Pinpoint the cell where the given text exists, returning its (x, y) midpoint coordinate. 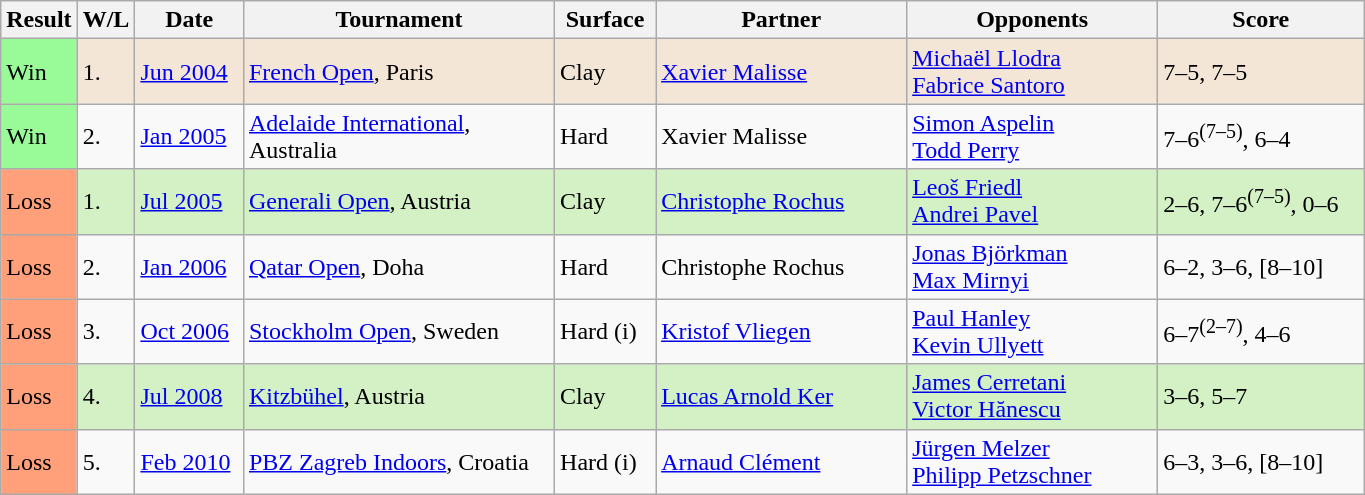
Generali Open, Austria (398, 202)
6–7(2–7), 4–6 (1261, 332)
Tournament (398, 20)
Lucas Arnold Ker (782, 396)
2–6, 7–6(7–5), 0–6 (1261, 202)
7–5, 7–5 (1261, 72)
Leoš Friedl Andrei Pavel (1032, 202)
Jan 2005 (190, 136)
Jun 2004 (190, 72)
French Open, Paris (398, 72)
Jonas Björkman Max Mirnyi (1032, 266)
7–6(7–5), 6–4 (1261, 136)
Paul Hanley Kevin Ullyett (1032, 332)
5. (106, 462)
Arnaud Clément (782, 462)
Result (39, 20)
Qatar Open, Doha (398, 266)
PBZ Zagreb Indoors, Croatia (398, 462)
Simon Aspelin Todd Perry (1032, 136)
6–2, 3–6, [8–10] (1261, 266)
Adelaide International, Australia (398, 136)
Surface (606, 20)
James Cerretani Victor Hănescu (1032, 396)
6–3, 3–6, [8–10] (1261, 462)
3. (106, 332)
W/L (106, 20)
Oct 2006 (190, 332)
Jan 2006 (190, 266)
Opponents (1032, 20)
Jul 2005 (190, 202)
Jul 2008 (190, 396)
4. (106, 396)
Stockholm Open, Sweden (398, 332)
Partner (782, 20)
Date (190, 20)
Michaël Llodra Fabrice Santoro (1032, 72)
Kitzbühel, Austria (398, 396)
3–6, 5–7 (1261, 396)
Jürgen Melzer Philipp Petzschner (1032, 462)
Feb 2010 (190, 462)
Score (1261, 20)
Kristof Vliegen (782, 332)
